Return the (x, y) coordinate for the center point of the cell that contains the specified text.  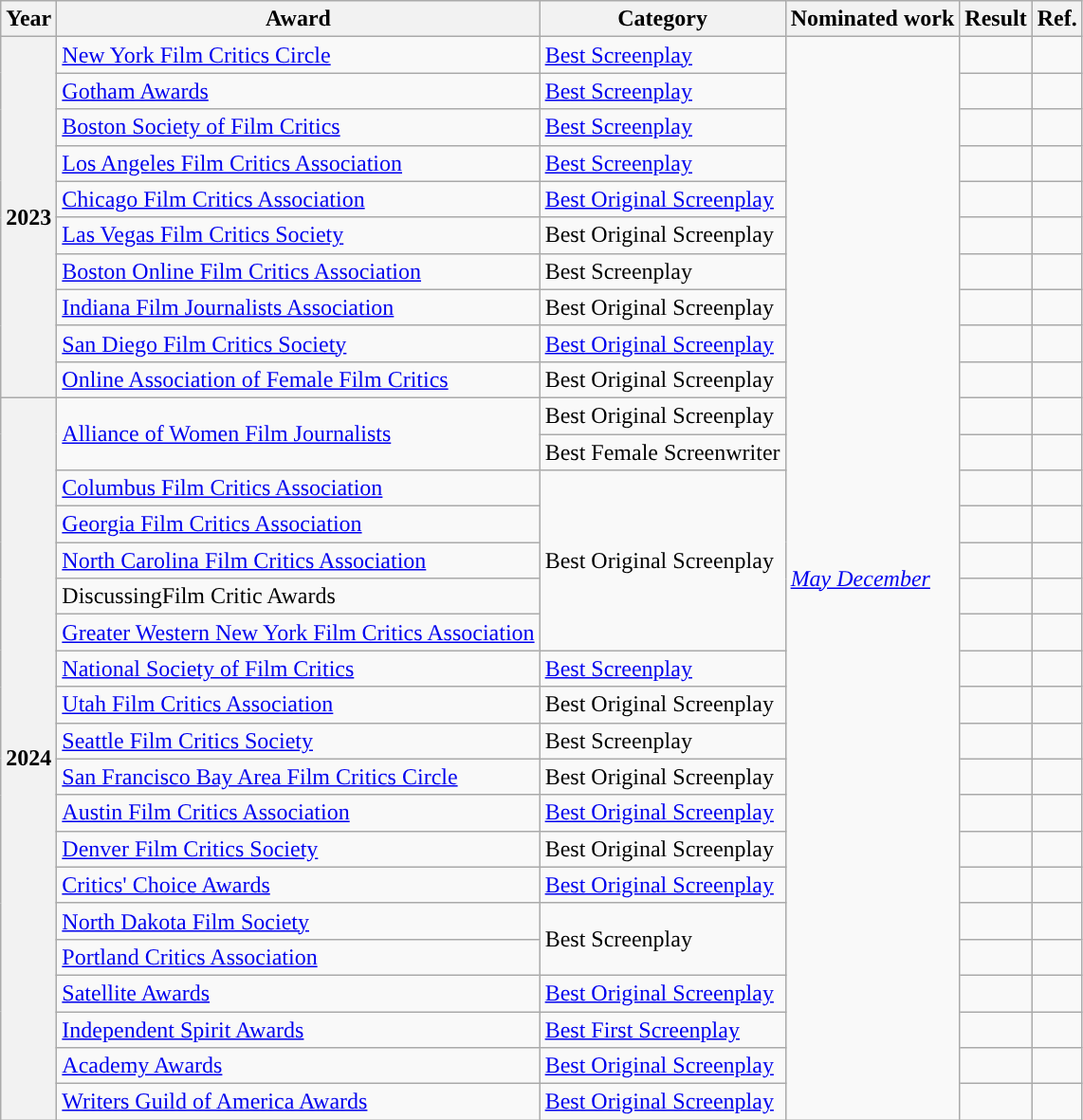
2023 (28, 218)
Alliance of Women Film Journalists (298, 433)
National Society of Film Critics (298, 669)
Critics' Choice Awards (298, 885)
Portland Critics Association (298, 957)
Los Angeles Film Critics Association (298, 163)
Austin Film Critics Association (298, 813)
Result (996, 19)
Boston Society of Film Critics (298, 127)
Chicago Film Critics Association (298, 199)
Columbus Film Critics Association (298, 488)
New York Film Critics Circle (298, 55)
Satellite Awards (298, 993)
Greater Western New York Film Critics Association (298, 633)
Year (28, 19)
Seattle Film Critics Society (298, 741)
Best Female Screenwriter (662, 452)
Writers Guild of America Awards (298, 1102)
May December (872, 578)
Gotham Awards (298, 91)
Indiana Film Journalists Association (298, 307)
Georgia Film Critics Association (298, 524)
San Diego Film Critics Society (298, 343)
Utah Film Critics Association (298, 705)
Las Vegas Film Critics Society (298, 235)
DiscussingFilm Critic Awards (298, 597)
Independent Spirit Awards (298, 1029)
Boston Online Film Critics Association (298, 271)
Ref. (1056, 19)
Denver Film Critics Society (298, 849)
Academy Awards (298, 1066)
San Francisco Bay Area Film Critics Circle (298, 777)
Award (298, 19)
2024 (28, 759)
Category (662, 19)
North Dakota Film Society (298, 921)
Best First Screenplay (662, 1029)
Nominated work (872, 19)
North Carolina Film Critics Association (298, 560)
Online Association of Female Film Critics (298, 379)
